Scan for the cell matching the given text and deliver its [X, Y] coordinate at center. 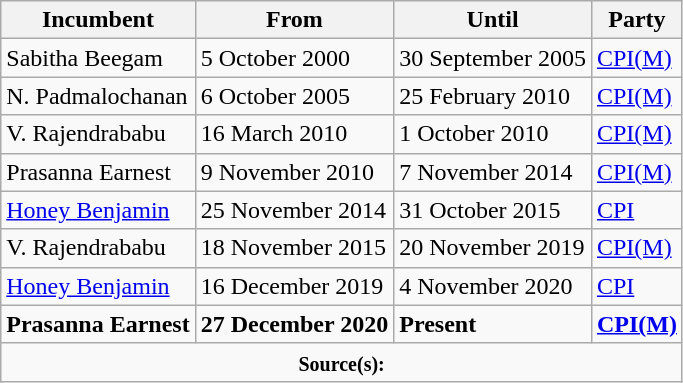
N. Padmalochanan [98, 96]
Until [493, 20]
Incumbent [98, 20]
Present [493, 324]
25 November 2014 [294, 210]
20 November 2019 [493, 248]
25 February 2010 [493, 96]
Sabitha Beegam [98, 58]
From [294, 20]
1 October 2010 [493, 134]
Source(s): [342, 362]
27 December 2020 [294, 324]
16 March 2010 [294, 134]
6 October 2005 [294, 96]
30 September 2005 [493, 58]
7 November 2014 [493, 172]
5 October 2000 [294, 58]
16 December 2019 [294, 286]
Party [636, 20]
18 November 2015 [294, 248]
31 October 2015 [493, 210]
9 November 2010 [294, 172]
4 November 2020 [493, 286]
